Return [x, y] of the center of cell containing provided text 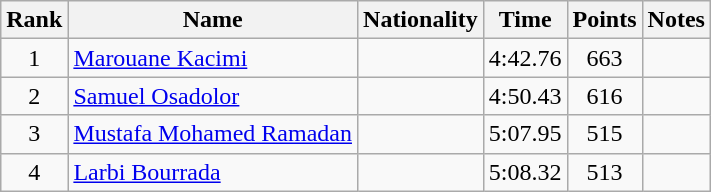
663 [604, 58]
Mustafa Mohamed Ramadan [213, 134]
513 [604, 172]
4 [34, 172]
Rank [34, 20]
Samuel Osadolor [213, 96]
515 [604, 134]
5:08.32 [525, 172]
Notes [676, 20]
616 [604, 96]
Time [525, 20]
1 [34, 58]
4:50.43 [525, 96]
3 [34, 134]
2 [34, 96]
4:42.76 [525, 58]
Larbi Bourrada [213, 172]
Name [213, 20]
Points [604, 20]
Marouane Kacimi [213, 58]
Nationality [421, 20]
5:07.95 [525, 134]
